Determine the (X, Y) coordinate at the center of the cell enclosing the given text.  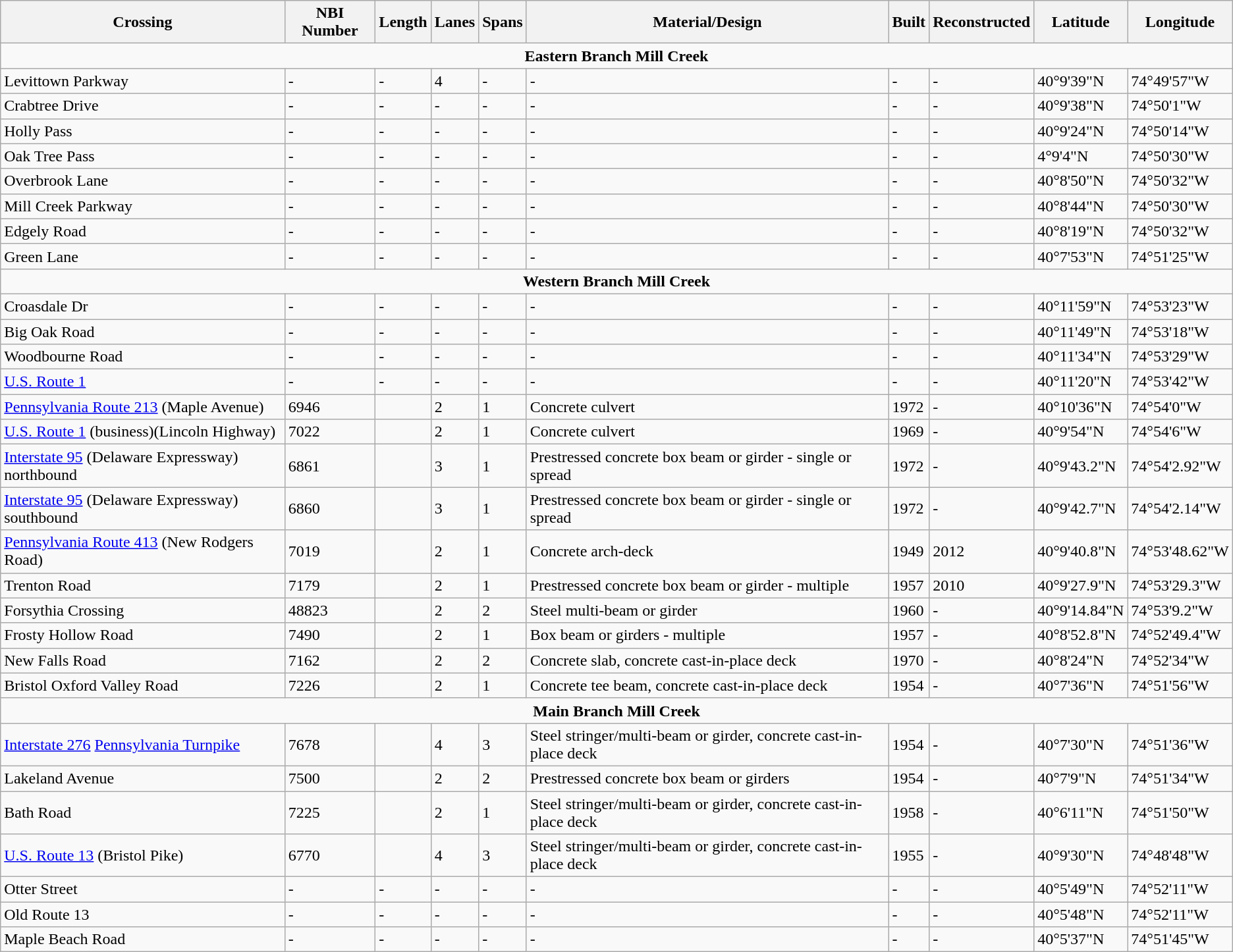
1958 (909, 812)
40°11'59"N (1081, 306)
40°7'9"N (1081, 778)
Bristol Oxford Valley Road (142, 685)
40°8'44"N (1081, 206)
40°9'40.8"N (1081, 552)
40°9'42.7"N (1081, 508)
Holly Pass (142, 131)
40°8'19"N (1081, 231)
Lanes (454, 22)
Crossing (142, 22)
74°53'9.2"W (1180, 610)
40°9'54"N (1081, 432)
Spans (503, 22)
Eastern Branch Mill Creek (616, 56)
Otter Street (142, 889)
Big Oak Road (142, 331)
74°53'48.62"W (1180, 552)
Material/Design (707, 22)
Concrete tee beam, concrete cast-in-place deck (707, 685)
Lakeland Avenue (142, 778)
Woodbourne Road (142, 357)
Reconstructed (981, 22)
Bath Road (142, 812)
40°11'34"N (1081, 357)
Built (909, 22)
74°51'45"W (1180, 939)
Latitude (1081, 22)
Overbrook Lane (142, 181)
Interstate 95 (Delaware Expressway) northbound (142, 466)
U.S. Route 13 (Bristol Pike) (142, 856)
1969 (909, 432)
74°49'57"W (1180, 81)
74°53'29"W (1180, 357)
Western Branch Mill Creek (616, 281)
40°9'43.2"N (1081, 466)
74°54'2.14"W (1180, 508)
Box beam or girders - multiple (707, 635)
Maple Beach Road (142, 939)
40°9'27.9"N (1081, 585)
40°5'37"N (1081, 939)
Pennsylvania Route 213 (Maple Avenue) (142, 407)
New Falls Road (142, 660)
74°51'50"W (1180, 812)
Prestressed concrete box beam or girders (707, 778)
40°11'49"N (1081, 331)
7179 (330, 585)
Longitude (1180, 22)
6860 (330, 508)
40°9'39"N (1081, 81)
6770 (330, 856)
40°9'38"N (1081, 106)
Prestressed concrete box beam or girder - multiple (707, 585)
Steel multi-beam or girder (707, 610)
74°53'42"W (1180, 382)
74°51'25"W (1180, 256)
74°52'34"W (1180, 660)
74°51'34"W (1180, 778)
Concrete slab, concrete cast-in-place deck (707, 660)
40°8'24"N (1081, 660)
U.S. Route 1 (business)(Lincoln Highway) (142, 432)
7678 (330, 744)
Green Lane (142, 256)
1955 (909, 856)
40°8'52.8"N (1081, 635)
7225 (330, 812)
4°9'4"N (1081, 156)
7500 (330, 778)
NBI Number (330, 22)
74°50'14"W (1180, 131)
2012 (981, 552)
74°50'1"W (1180, 106)
74°54'2.92"W (1180, 466)
40°9'30"N (1081, 856)
Old Route 13 (142, 914)
48823 (330, 610)
Pennsylvania Route 413 (New Rodgers Road) (142, 552)
1960 (909, 610)
40°10'36"N (1081, 407)
Length (403, 22)
40°7'36"N (1081, 685)
1970 (909, 660)
40°9'14.84"N (1081, 610)
74°51'36"W (1180, 744)
Forsythia Crossing (142, 610)
Frosty Hollow Road (142, 635)
Croasdale Dr (142, 306)
7019 (330, 552)
74°51'56"W (1180, 685)
40°8'50"N (1081, 181)
40°9'24"N (1081, 131)
74°52'49.4"W (1180, 635)
7226 (330, 685)
40°7'30"N (1081, 744)
1949 (909, 552)
Main Branch Mill Creek (616, 710)
74°54'6"W (1180, 432)
Trenton Road (142, 585)
7490 (330, 635)
40°5'49"N (1081, 889)
40°5'48"N (1081, 914)
Crabtree Drive (142, 106)
Mill Creek Parkway (142, 206)
74°48'48"W (1180, 856)
40°7'53"N (1081, 256)
Edgely Road (142, 231)
Levittown Parkway (142, 81)
6946 (330, 407)
74°53'23"W (1180, 306)
74°53'29.3"W (1180, 585)
U.S. Route 1 (142, 382)
40°6'11"N (1081, 812)
7022 (330, 432)
40°11'20"N (1081, 382)
74°54'0"W (1180, 407)
74°53'18"W (1180, 331)
7162 (330, 660)
Interstate 276 Pennsylvania Turnpike (142, 744)
Interstate 95 (Delaware Expressway) southbound (142, 508)
Oak Tree Pass (142, 156)
Concrete arch-deck (707, 552)
6861 (330, 466)
2010 (981, 585)
